Search for the cell housing the specified text and yield its [x, y] center coordinate. 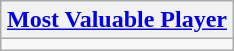
Most Valuable Player [116, 20]
